For the text-containing cell, return its midpoint in (X, Y) coordinate format. 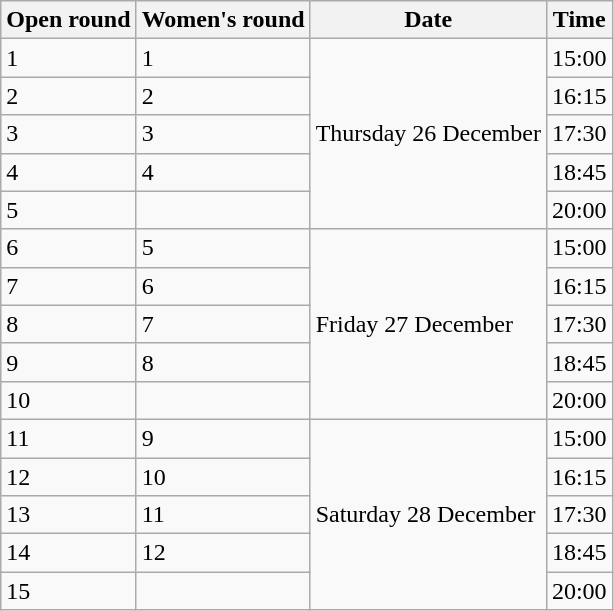
Friday 27 December (428, 324)
Time (579, 20)
Women's round (223, 20)
Thursday 26 December (428, 134)
14 (68, 553)
13 (68, 515)
Saturday 28 December (428, 514)
15 (68, 591)
Date (428, 20)
Open round (68, 20)
